Find where the given text appears and provide that cell's center as [X, Y] coordinate. 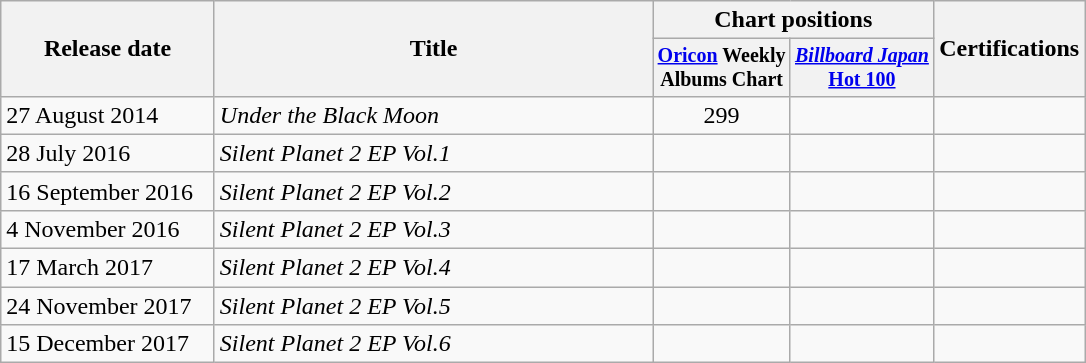
299 [722, 115]
Silent Planet 2 EP Vol.3 [434, 229]
16 September 2016 [108, 191]
Silent Planet 2 EP Vol.4 [434, 268]
27 August 2014 [108, 115]
Certifications [1010, 49]
28 July 2016 [108, 153]
Billboard JapanHot 100 [862, 68]
Silent Planet 2 EP Vol.2 [434, 191]
24 November 2017 [108, 306]
Silent Planet 2 EP Vol.1 [434, 153]
Oricon WeeklyAlbums Chart [722, 68]
Under the Black Moon [434, 115]
4 November 2016 [108, 229]
17 March 2017 [108, 268]
15 December 2017 [108, 344]
Chart positions [794, 20]
Silent Planet 2 EP Vol.5 [434, 306]
Title [434, 49]
Silent Planet 2 EP Vol.6 [434, 344]
Release date [108, 49]
